Find where the given text appears and provide that cell's center as (X, Y) coordinate. 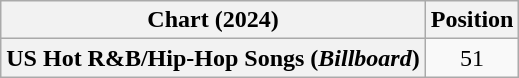
Chart (2024) (213, 20)
51 (472, 58)
US Hot R&B/Hip-Hop Songs (Billboard) (213, 58)
Position (472, 20)
